Pinpoint the cell where the given text exists, returning its [X, Y] midpoint coordinate. 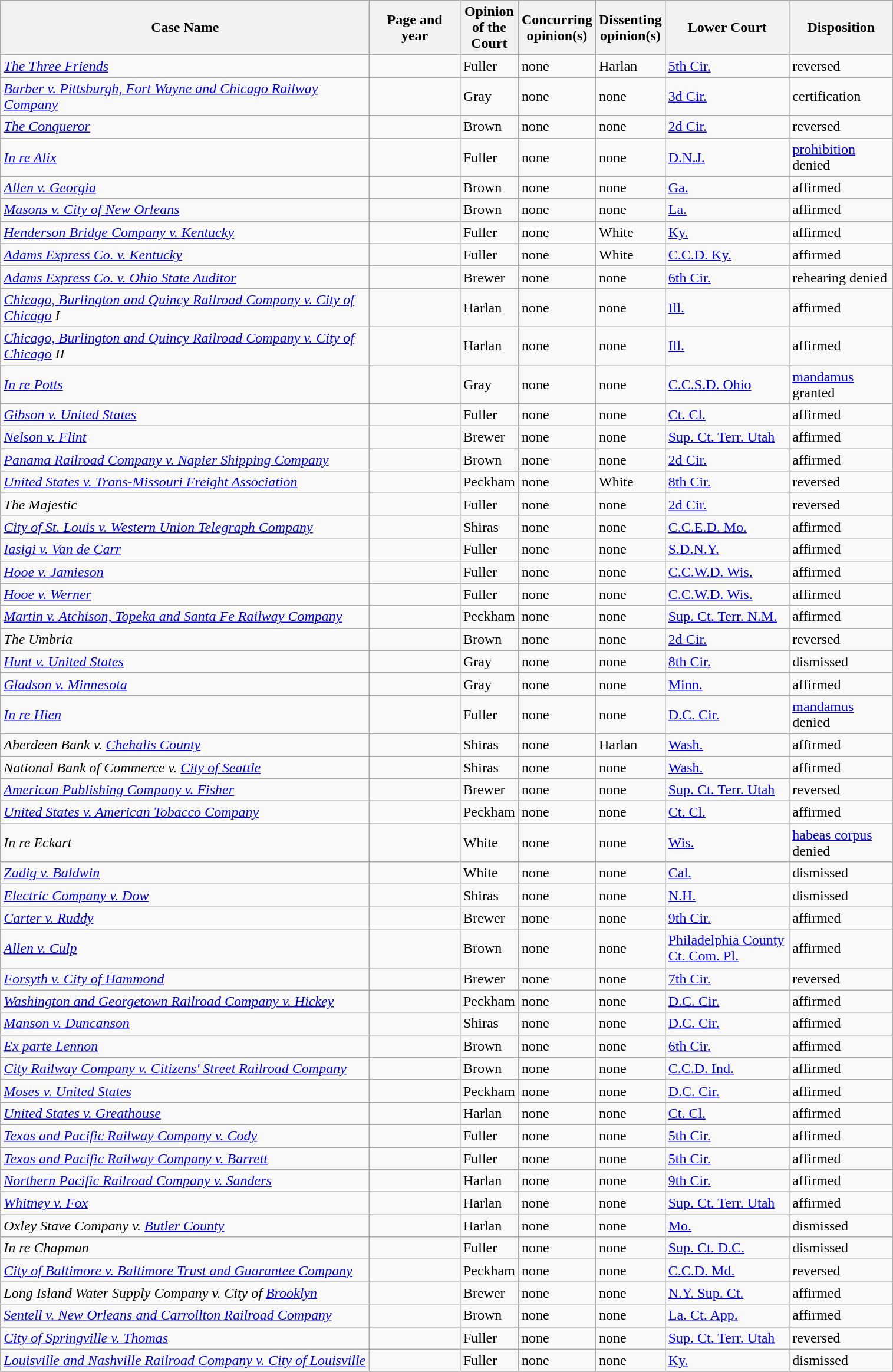
Sup. Ct. Terr. N.M. [727, 617]
Disposition [841, 28]
In re Chapman [185, 1248]
Ga. [727, 187]
3d Cir. [727, 97]
Dissenting opinion(s) [630, 28]
S.D.N.Y. [727, 550]
In re Eckart [185, 843]
Texas and Pacific Railway Company v. Barrett [185, 1159]
Nelson v. Flint [185, 437]
Northern Pacific Railroad Company v. Sanders [185, 1181]
Concurring opinion(s) [556, 28]
Henderson Bridge Company v. Kentucky [185, 232]
City of Baltimore v. Baltimore Trust and Guarantee Company [185, 1271]
Gibson v. United States [185, 415]
Martin v. Atchison, Topeka and Santa Fe Railway Company [185, 617]
7th Cir. [727, 979]
D.N.J. [727, 157]
Wis. [727, 843]
American Publishing Company v. Fisher [185, 790]
Hunt v. United States [185, 662]
Washington and Georgetown Railroad Company v. Hickey [185, 1001]
Philadelphia County Ct. Com. Pl. [727, 948]
Minn. [727, 684]
Sup. Ct. D.C. [727, 1248]
In re Potts [185, 384]
Hooe v. Jamieson [185, 572]
Texas and Pacific Railway Company v. Cody [185, 1136]
Manson v. Duncanson [185, 1024]
Whitney v. Fox [185, 1203]
rehearing denied [841, 277]
habeas corpus denied [841, 843]
Electric Company v. Dow [185, 896]
Oxley Stave Company v. Butler County [185, 1226]
Allen v. Culp [185, 948]
United States v. American Tobacco Company [185, 812]
Chicago, Burlington and Quincy Railroad Company v. City of Chicago I [185, 308]
Long Island Water Supply Company v. City of Brooklyn [185, 1293]
C.C.E.D. Mo. [727, 527]
Ex parte Lennon [185, 1046]
Chicago, Burlington and Quincy Railroad Company v. City of Chicago II [185, 346]
C.C.D. Ky. [727, 255]
mandamus denied [841, 715]
Case Name [185, 28]
C.C.S.D. Ohio [727, 384]
United States v. Greathouse [185, 1113]
In re Hien [185, 715]
Hooe v. Werner [185, 594]
Barber v. Pittsburgh, Fort Wayne and Chicago Railway Company [185, 97]
Iasigi v. Van de Carr [185, 550]
Adams Express Co. v. Kentucky [185, 255]
The Conqueror [185, 127]
Aberdeen Bank v. Chehalis County [185, 745]
certification [841, 97]
La. Ct. App. [727, 1315]
Mo. [727, 1226]
Zadig v. Baldwin [185, 873]
Allen v. Georgia [185, 187]
C.C.D. Md. [727, 1271]
La. [727, 210]
prohibition denied [841, 157]
Sentell v. New Orleans and Carrollton Railroad Company [185, 1315]
City of St. Louis v. Western Union Telegraph Company [185, 527]
N.H. [727, 896]
The Majestic [185, 505]
City Railway Company v. Citizens' Street Railroad Company [185, 1068]
Panama Railroad Company v. Napier Shipping Company [185, 460]
City of Springville v. Thomas [185, 1338]
mandamus granted [841, 384]
Lower Court [727, 28]
Adams Express Co. v. Ohio State Auditor [185, 277]
Carter v. Ruddy [185, 918]
United States v. Trans-Missouri Freight Association [185, 482]
Masons v. City of New Orleans [185, 210]
N.Y. Sup. Ct. [727, 1293]
Gladson v. Minnesota [185, 684]
Louisville and Nashville Railroad Company v. City of Louisville [185, 1360]
Forsyth v. City of Hammond [185, 979]
The Three Friends [185, 66]
The Umbria [185, 639]
National Bank of Commerce v. City of Seattle [185, 767]
C.C.D. Ind. [727, 1068]
Moses v. United States [185, 1091]
Cal. [727, 873]
Page and year [415, 28]
Opinion of the Court [489, 28]
In re Alix [185, 157]
